Search for the cell housing the specified text and yield its (x, y) center coordinate. 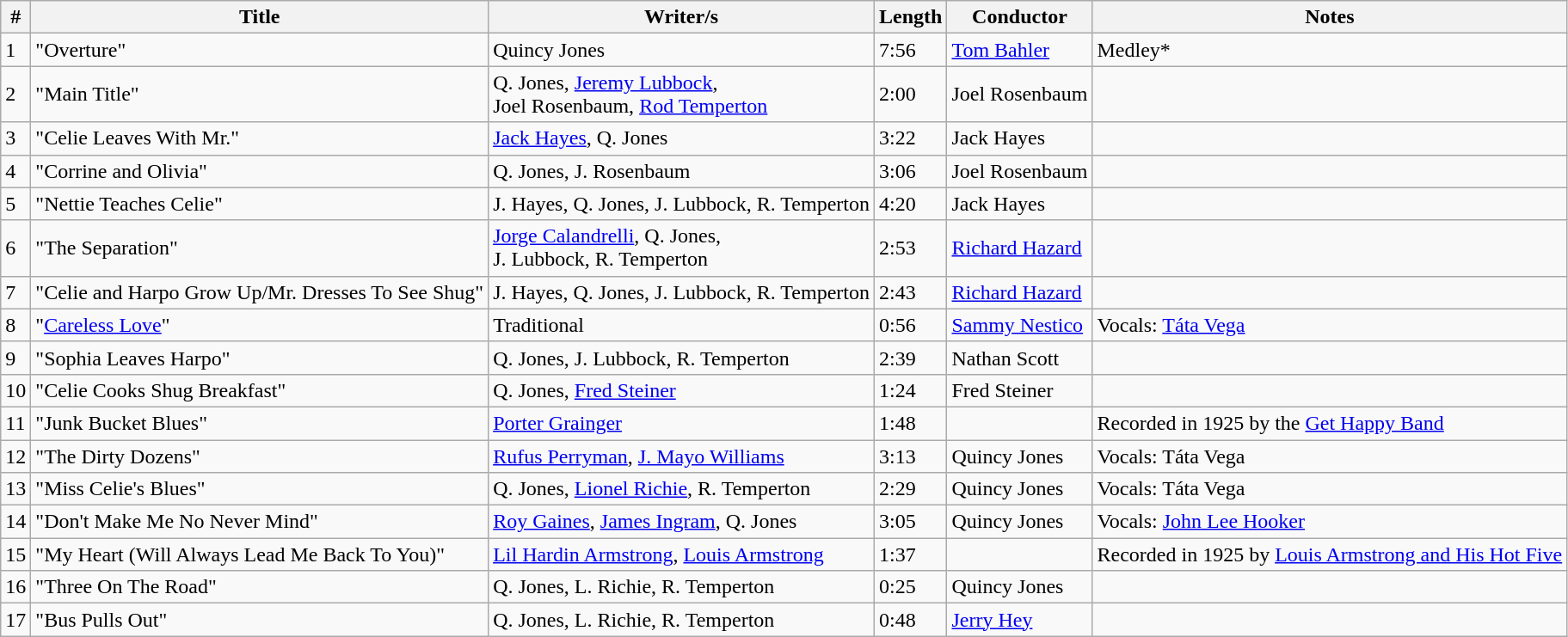
Q. Jones, J. Lubbock, R. Temperton (681, 358)
11 (15, 423)
12 (15, 456)
3 (15, 138)
"Junk Bucket Blues" (260, 423)
1 (15, 50)
Jack Hayes, Q. Jones (681, 138)
Traditional (681, 325)
"Three On The Road" (260, 587)
"Bus Pulls Out" (260, 620)
Q. Jones, Lionel Richie, R. Temperton (681, 489)
"Corrine and Olivia" (260, 171)
9 (15, 358)
"The Dirty Dozens" (260, 456)
2 (15, 95)
Q. Jones, Jeremy Lubbock, Joel Rosenbaum, Rod Temperton (681, 95)
Length (911, 17)
14 (15, 522)
"Celie Leaves With Mr." (260, 138)
8 (15, 325)
3:05 (911, 522)
Rufus Perryman, J. Mayo Williams (681, 456)
2:43 (911, 292)
"The Separation" (260, 248)
"Nettie Teaches Celie" (260, 204)
Sammy Nestico (1020, 325)
4:20 (911, 204)
Writer/s (681, 17)
2:53 (911, 248)
1:37 (911, 554)
Recorded in 1925 by Louis Armstrong and His Hot Five (1330, 554)
Conductor (1020, 17)
0:25 (911, 587)
# (15, 17)
10 (15, 390)
2:39 (911, 358)
13 (15, 489)
17 (15, 620)
2:00 (911, 95)
Q. Jones, Fred Steiner (681, 390)
1:48 (911, 423)
"Careless Love" (260, 325)
0:56 (911, 325)
"Overture" (260, 50)
0:48 (911, 620)
Q. Jones, J. Rosenbaum (681, 171)
Tom Bahler (1020, 50)
"My Heart (Will Always Lead Me Back To You)" (260, 554)
3:13 (911, 456)
Title (260, 17)
4 (15, 171)
Nathan Scott (1020, 358)
Jerry Hey (1020, 620)
"Don't Make Me No Never Mind" (260, 522)
1:24 (911, 390)
3:06 (911, 171)
Recorded in 1925 by the Get Happy Band (1330, 423)
7 (15, 292)
6 (15, 248)
7:56 (911, 50)
Jorge Calandrelli, Q. Jones,J. Lubbock, R. Temperton (681, 248)
5 (15, 204)
Porter Grainger (681, 423)
Lil Hardin Armstrong, Louis Armstrong (681, 554)
Fred Steiner (1020, 390)
Roy Gaines, James Ingram, Q. Jones (681, 522)
"Celie Cooks Shug Breakfast" (260, 390)
"Sophia Leaves Harpo" (260, 358)
2:29 (911, 489)
16 (15, 587)
Notes (1330, 17)
Vocals: John Lee Hooker (1330, 522)
3:22 (911, 138)
"Miss Celie's Blues" (260, 489)
Medley* (1330, 50)
"Main Title" (260, 95)
"Celie and Harpo Grow Up/Mr. Dresses To See Shug" (260, 292)
15 (15, 554)
